Return [X, Y] of the center of cell containing provided text 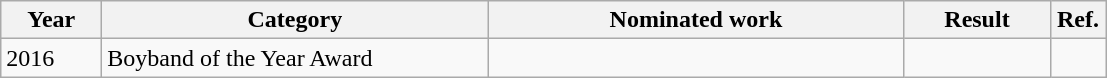
Year [52, 20]
Category [295, 20]
Nominated work [696, 20]
2016 [52, 58]
Ref. [1078, 20]
Result [977, 20]
Boyband of the Year Award [295, 58]
